From the cell containing the given text, extract its center point as [X, Y] coordinate. 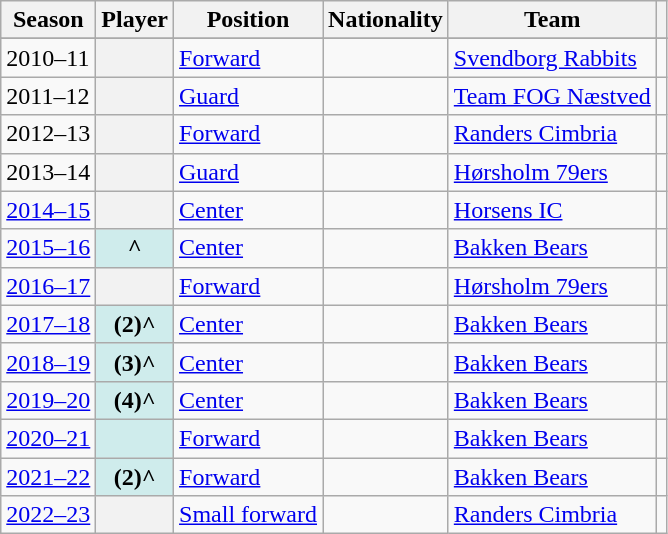
2022–23 [48, 515]
2016–17 [48, 286]
2014–15 [48, 210]
Team FOG Næstved [552, 96]
2021–22 [48, 477]
2019–20 [48, 400]
Small forward [248, 515]
Season [48, 20]
2010–11 [48, 58]
2013–14 [48, 172]
Player [135, 20]
2011–12 [48, 96]
Nationality [386, 20]
2020–21 [48, 438]
Horsens IC [552, 210]
(4)^ [135, 400]
2018–19 [48, 362]
2017–18 [48, 324]
Svendborg Rabbits [552, 58]
^ [135, 248]
Team [552, 20]
(3)^ [135, 362]
2012–13 [48, 134]
2015–16 [48, 248]
Position [248, 20]
